Return [X, Y] of the center of cell containing provided text 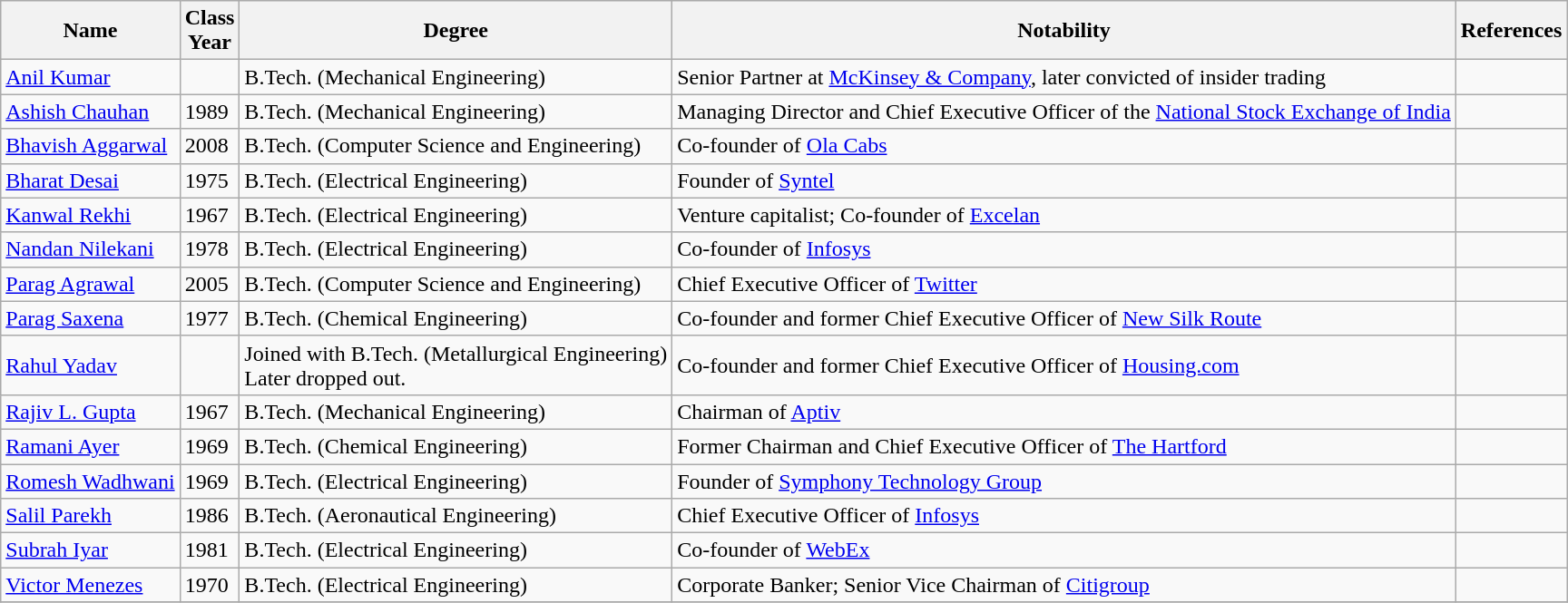
Chief Executive Officer of Infosys [1064, 516]
Managing Director and Chief Executive Officer of the National Stock Exchange of India [1064, 112]
Bharat Desai [91, 180]
Romesh Wadhwani [91, 481]
Co-founder of Infosys [1064, 249]
Bhavish Aggarwal [91, 146]
Venture capitalist; Co-founder of Excelan [1064, 215]
2005 [210, 284]
Parag Saxena [91, 318]
Ashish Chauhan [91, 112]
Degree [456, 31]
Kanwal Rekhi [91, 215]
Name [91, 31]
Salil Parekh [91, 516]
Nandan Nilekani [91, 249]
1981 [210, 550]
Notability [1064, 31]
Rahul Yadav [91, 365]
1986 [210, 516]
1977 [210, 318]
1978 [210, 249]
References [1512, 31]
Chief Executive Officer of Twitter [1064, 284]
2008 [210, 146]
Founder of Syntel [1064, 180]
Parag Agrawal [91, 284]
Subrah Iyar [91, 550]
1970 [210, 585]
Anil Kumar [91, 77]
Ramani Ayer [91, 446]
Joined with B.Tech. (Metallurgical Engineering)Later dropped out. [456, 365]
Founder of Symphony Technology Group [1064, 481]
Senior Partner at McKinsey & Company, later convicted of insider trading [1064, 77]
Rajiv L. Gupta [91, 412]
Co-founder of Ola Cabs [1064, 146]
Chairman of Aptiv [1064, 412]
Co-founder and former Chief Executive Officer of Housing.com [1064, 365]
B.Tech. (Aeronautical Engineering) [456, 516]
1975 [210, 180]
Former Chairman and Chief Executive Officer of The Hartford [1064, 446]
Victor Menezes [91, 585]
Co-founder of WebEx [1064, 550]
Co-founder and former Chief Executive Officer of New Silk Route [1064, 318]
Corporate Banker; Senior Vice Chairman of Citigroup [1064, 585]
1989 [210, 112]
ClassYear [210, 31]
